Return the (X, Y) coordinate for the center point of the cell that contains the specified text.  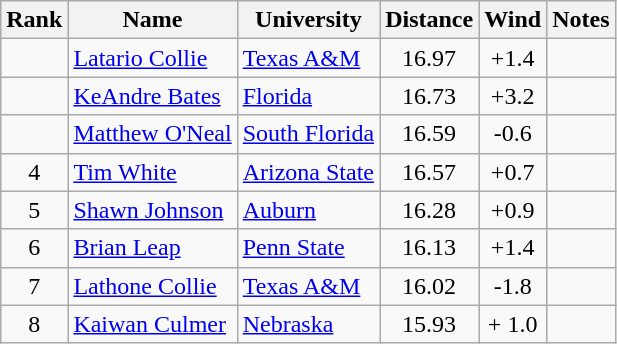
-1.8 (513, 286)
16.59 (430, 134)
Notes (581, 20)
7 (34, 286)
Brian Leap (152, 248)
South Florida (308, 134)
5 (34, 210)
16.73 (430, 96)
Florida (308, 96)
+3.2 (513, 96)
15.93 (430, 324)
Lathone Collie (152, 286)
+0.9 (513, 210)
Arizona State (308, 172)
Latario Collie (152, 58)
Rank (34, 20)
Shawn Johnson (152, 210)
Penn State (308, 248)
Distance (430, 20)
+0.7 (513, 172)
Name (152, 20)
8 (34, 324)
16.57 (430, 172)
16.13 (430, 248)
KeAndre Bates (152, 96)
Nebraska (308, 324)
Wind (513, 20)
6 (34, 248)
University (308, 20)
+ 1.0 (513, 324)
16.02 (430, 286)
Kaiwan Culmer (152, 324)
16.28 (430, 210)
Tim White (152, 172)
Matthew O'Neal (152, 134)
16.97 (430, 58)
4 (34, 172)
-0.6 (513, 134)
Auburn (308, 210)
